Scan for the cell matching the given text and deliver its [x, y] coordinate at center. 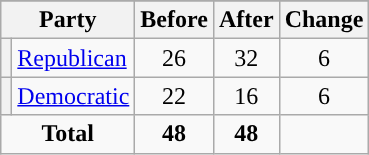
Before [174, 20]
32 [246, 58]
Total [68, 134]
Change [324, 20]
16 [246, 96]
26 [174, 58]
Republican [74, 58]
Party [68, 20]
After [246, 20]
22 [174, 96]
Democratic [74, 96]
